Provide the (x, y) coordinate of the cell's center where the given text is located.  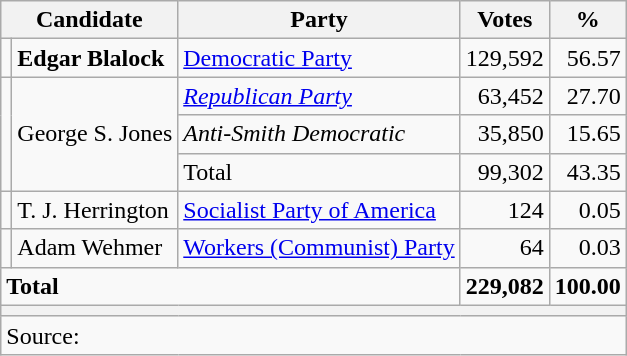
100.00 (588, 286)
0.05 (588, 210)
124 (504, 210)
229,082 (504, 286)
Workers (Communist) Party (319, 248)
Socialist Party of America (319, 210)
Votes (504, 20)
43.35 (588, 172)
63,452 (504, 96)
0.03 (588, 248)
Party (319, 20)
T. J. Herrington (95, 210)
Republican Party (319, 96)
Democratic Party (319, 58)
129,592 (504, 58)
35,850 (504, 134)
Edgar Blalock (95, 58)
Anti-Smith Democratic (319, 134)
Adam Wehmer (95, 248)
George S. Jones (95, 134)
99,302 (504, 172)
56.57 (588, 58)
Source: (314, 335)
27.70 (588, 96)
% (588, 20)
64 (504, 248)
Candidate (90, 20)
15.65 (588, 134)
